Capture the cell that displays the provided text and extract its (x, y) central coordinate. 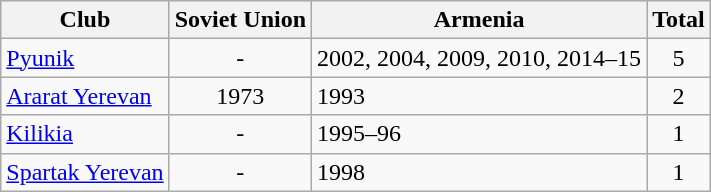
Spartak Yerevan (85, 172)
2 (679, 96)
Kilikia (85, 134)
1998 (480, 172)
5 (679, 58)
Pyunik (85, 58)
1973 (240, 96)
2002, 2004, 2009, 2010, 2014–15 (480, 58)
Total (679, 20)
Soviet Union (240, 20)
1995–96 (480, 134)
Club (85, 20)
Ararat Yerevan (85, 96)
Armenia (480, 20)
1993 (480, 96)
